Output the (X, Y) coordinate of the center of the cell containing the given text.  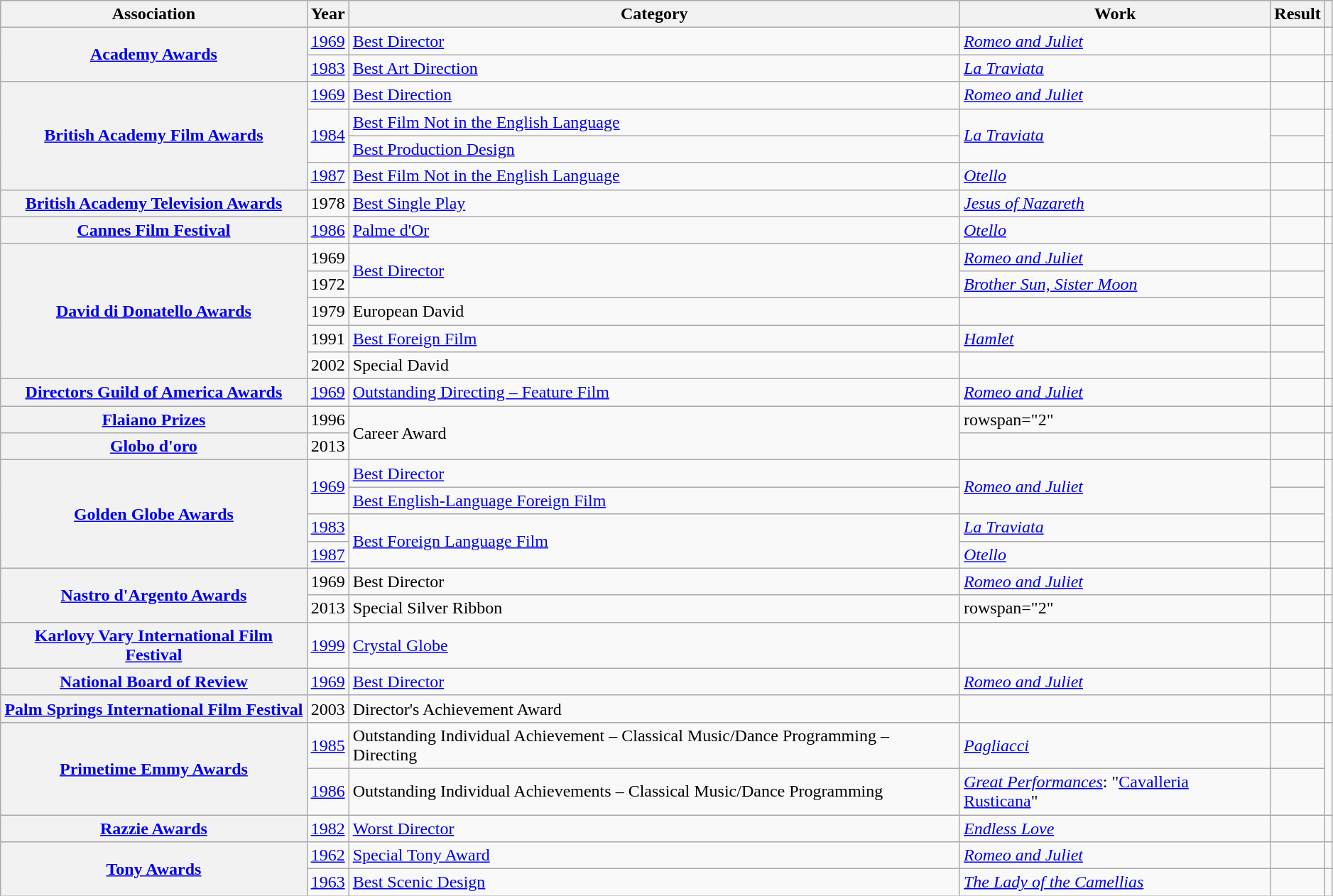
Special Tony Award (654, 856)
1979 (328, 311)
Karlovy Vary International Film Festival (153, 645)
European David (654, 311)
1963 (328, 883)
Golden Globe Awards (153, 514)
Globo d'oro (153, 447)
1984 (328, 136)
Worst Director (654, 829)
Best Direction (654, 95)
Palme d'Or (654, 230)
Academy Awards (153, 55)
Brother Sun, Sister Moon (1115, 284)
Year (328, 14)
1996 (328, 420)
Primetime Emmy Awards (153, 768)
Razzie Awards (153, 829)
Result (1297, 14)
The Lady of the Camellias (1115, 883)
Great Performances: "Cavalleria Rusticana" (1115, 791)
Jesus of Nazareth (1115, 203)
Best Single Play (654, 203)
Director's Achievement Award (654, 709)
Crystal Globe (654, 645)
Cannes Film Festival (153, 230)
Best English-Language Foreign Film (654, 501)
Work (1115, 14)
Category (654, 14)
Outstanding Directing – Feature Film (654, 393)
1999 (328, 645)
2002 (328, 366)
Nastro d'Argento Awards (153, 595)
Endless Love (1115, 829)
Best Scenic Design (654, 883)
1982 (328, 829)
1972 (328, 284)
Best Production Design (654, 149)
Best Art Direction (654, 68)
Special David (654, 366)
Best Foreign Language Film (654, 541)
Palm Springs International Film Festival (153, 709)
2003 (328, 709)
1962 (328, 856)
Best Foreign Film (654, 339)
Association (153, 14)
British Academy Television Awards (153, 203)
Directors Guild of America Awards (153, 393)
Outstanding Individual Achievements – Classical Music/Dance Programming (654, 791)
1978 (328, 203)
Pagliacci (1115, 745)
1991 (328, 339)
1985 (328, 745)
National Board of Review (153, 682)
Career Award (654, 433)
Flaiano Prizes (153, 420)
Tony Awards (153, 869)
David di Donatello Awards (153, 311)
British Academy Film Awards (153, 136)
Outstanding Individual Achievement – Classical Music/Dance Programming – Directing (654, 745)
Hamlet (1115, 339)
Special Silver Ribbon (654, 608)
